Pinpoint the cell where the given text exists, returning its [x, y] midpoint coordinate. 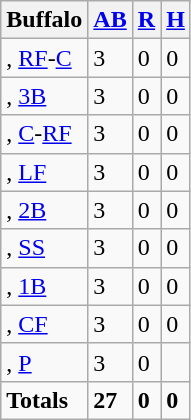
Totals [44, 400]
, 1B [44, 286]
Buffalo [44, 20]
, 2B [44, 210]
, CF [44, 324]
AB [110, 20]
, LF [44, 172]
H [176, 20]
, P [44, 362]
, RF-C [44, 58]
, SS [44, 248]
, 3B [44, 96]
, C-RF [44, 134]
27 [110, 400]
R [146, 20]
